Determine the [x, y] coordinate at the center of the cell enclosing the given text.  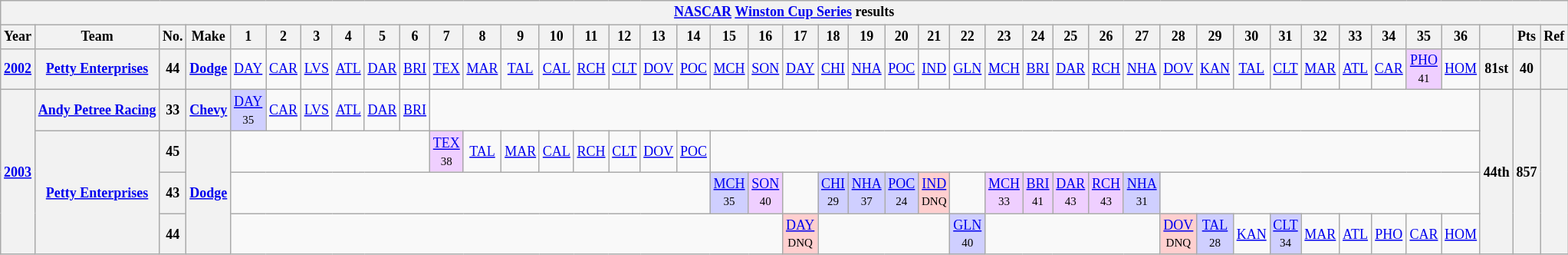
23 [1004, 37]
44th [1497, 172]
17 [800, 37]
DAYDNQ [800, 234]
24 [1038, 37]
CLT34 [1285, 234]
18 [833, 37]
15 [729, 37]
2 [284, 37]
13 [659, 37]
NHA37 [866, 193]
GLN [968, 69]
DAY35 [248, 111]
PHO41 [1424, 69]
29 [1215, 37]
35 [1424, 37]
45 [173, 151]
30 [1251, 37]
IND [934, 69]
19 [866, 37]
2003 [18, 172]
25 [1070, 37]
SON40 [765, 193]
Ref [1554, 37]
CHI29 [833, 193]
7 [446, 37]
21 [934, 37]
Chevy [209, 111]
27 [1142, 37]
12 [624, 37]
SON [765, 69]
Team [97, 37]
DAR43 [1070, 193]
PHO [1389, 234]
26 [1106, 37]
TEX38 [446, 151]
MCH35 [729, 193]
3 [316, 37]
11 [591, 37]
31 [1285, 37]
28 [1178, 37]
GLN40 [968, 234]
20 [902, 37]
Pts [1527, 37]
6 [416, 37]
BRI41 [1038, 193]
Make [209, 37]
CHI [833, 69]
8 [482, 37]
MCH33 [1004, 193]
RCH43 [1106, 193]
INDDNQ [934, 193]
1 [248, 37]
TAL28 [1215, 234]
32 [1320, 37]
857 [1527, 172]
10 [557, 37]
No. [173, 37]
TEX [446, 69]
43 [173, 193]
Andy Petree Racing [97, 111]
22 [968, 37]
81st [1497, 69]
9 [521, 37]
36 [1461, 37]
4 [348, 37]
16 [765, 37]
5 [382, 37]
2002 [18, 69]
14 [694, 37]
POC24 [902, 193]
DOVDNQ [1178, 234]
34 [1389, 37]
Year [18, 37]
NHA31 [1142, 193]
NASCAR Winston Cup Series results [784, 12]
40 [1527, 69]
